Detect which cell encompasses the target text, then output its [x, y] center coordinate. 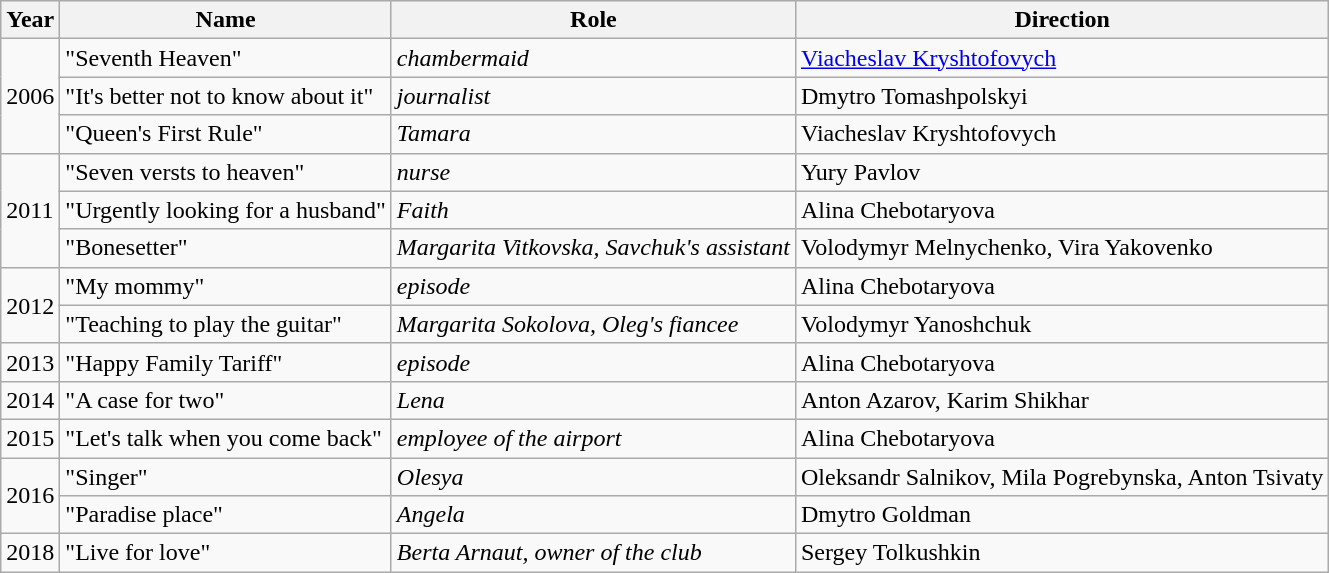
Dmytro Tomashpolskyi [1062, 96]
2013 [30, 362]
journalist [593, 96]
Olesya [593, 477]
Faith [593, 210]
"Bonesetter" [226, 248]
2014 [30, 400]
2015 [30, 438]
2011 [30, 210]
2006 [30, 96]
"It's better not to know about it" [226, 96]
Direction [1062, 20]
Tamara [593, 134]
Oleksandr Salnikov, Mila Pogrebynska, Anton Tsivaty [1062, 477]
Volodymyr Yanoshchuk [1062, 324]
Berta Arnaut, owner of the club [593, 553]
"Teaching to play the guitar" [226, 324]
"Live for love" [226, 553]
Sergey Tolkushkin [1062, 553]
employee of the airport [593, 438]
Dmytro Goldman [1062, 515]
"Urgently looking for a husband" [226, 210]
"Paradise place" [226, 515]
"My mommy" [226, 286]
nurse [593, 172]
2012 [30, 305]
Volodymyr Melnychenko, Vira Yakovenko [1062, 248]
Margarita Sokolova, Oleg's fiancee [593, 324]
Anton Azarov, Karim Shikhar [1062, 400]
Angela [593, 515]
"Seventh Heaven" [226, 58]
"Queen's First Rule" [226, 134]
Yury Pavlov [1062, 172]
"A case for two" [226, 400]
"Let's talk when you come back" [226, 438]
2018 [30, 553]
Year [30, 20]
"Singer" [226, 477]
Role [593, 20]
chambermaid [593, 58]
Margarita Vitkovska, Savchuk's assistant [593, 248]
"Happy Family Tariff" [226, 362]
Lena [593, 400]
Name [226, 20]
"Seven versts to heaven" [226, 172]
2016 [30, 496]
